For the text-containing cell, return its midpoint in [X, Y] coordinate format. 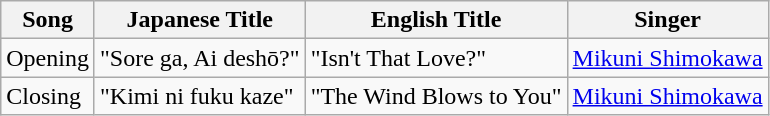
"Sore ga, Ai deshō?" [200, 58]
"Kimi ni fuku kaze" [200, 96]
Singer [668, 20]
English Title [436, 20]
Japanese Title [200, 20]
Opening [48, 58]
"Isn't That Love?" [436, 58]
"The Wind Blows to You" [436, 96]
Closing [48, 96]
Song [48, 20]
